Extract the [X, Y] coordinate from the center of the cell holding the provided text.  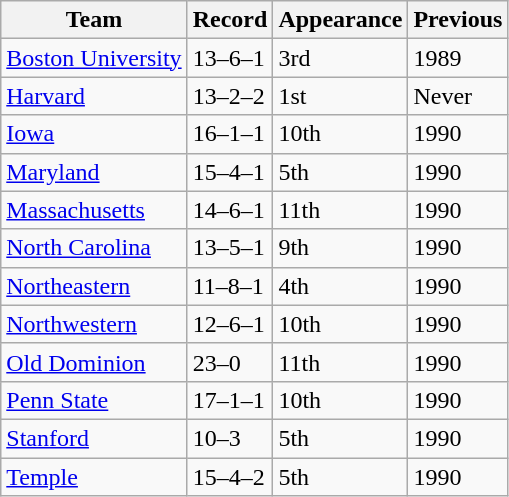
North Carolina [94, 248]
15–4–2 [230, 477]
Previous [458, 20]
13–5–1 [230, 248]
10–3 [230, 438]
1st [340, 96]
Maryland [94, 172]
Iowa [94, 134]
Team [94, 20]
Northwestern [94, 324]
3rd [340, 58]
Temple [94, 477]
14–6–1 [230, 210]
Massachusetts [94, 210]
Appearance [340, 20]
Northeastern [94, 286]
15–4–1 [230, 172]
13–2–2 [230, 96]
16–1–1 [230, 134]
13–6–1 [230, 58]
Penn State [94, 400]
Boston University [94, 58]
12–6–1 [230, 324]
1989 [458, 58]
Old Dominion [94, 362]
11–8–1 [230, 286]
23–0 [230, 362]
Harvard [94, 96]
Never [458, 96]
9th [340, 248]
Stanford [94, 438]
4th [340, 286]
Record [230, 20]
17–1–1 [230, 400]
